Detect which cell encompasses the target text, then output its [X, Y] center coordinate. 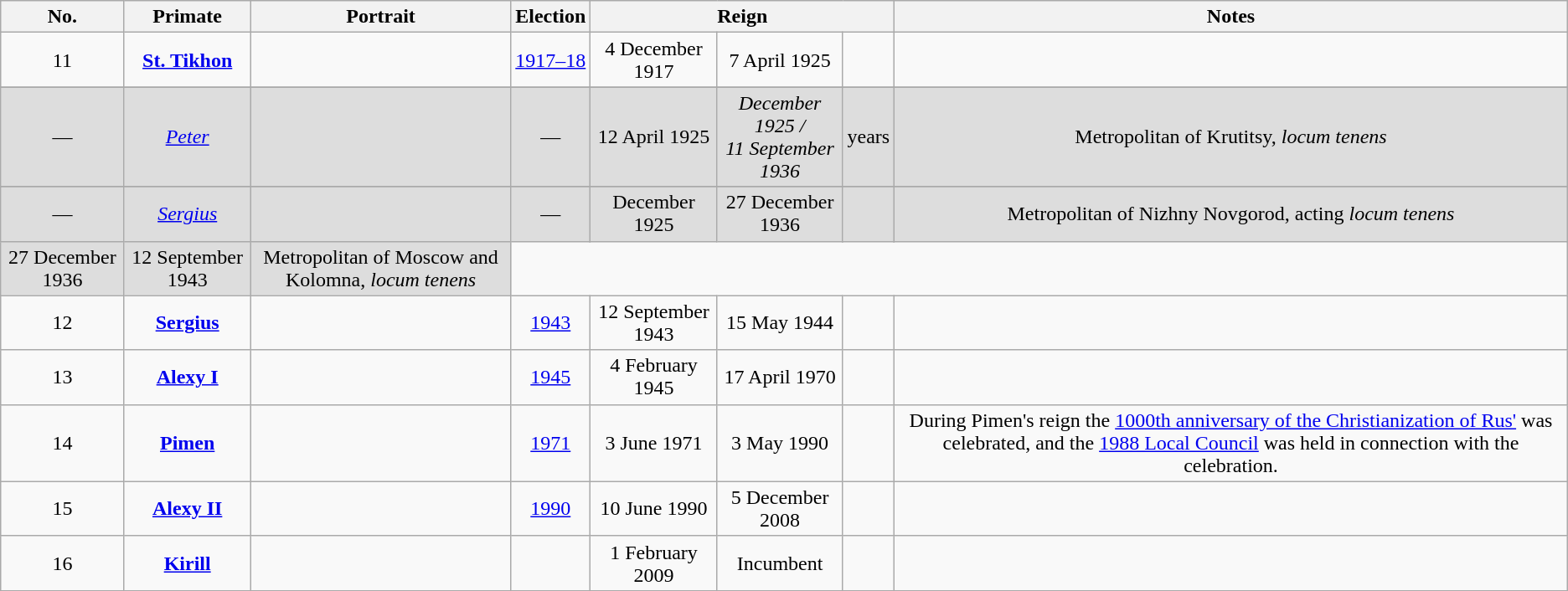
Alexy I [188, 377]
3 May 1990 [780, 443]
3 June 1971 [653, 443]
Metropolitan of Moscow and Kolomna, locum tenens [380, 268]
1917–18 [551, 60]
12 April 1925 [653, 137]
1971 [551, 443]
Peter [188, 137]
December 1925 / 11 September 1936 [780, 137]
Kirill [188, 563]
1943 [551, 323]
12 [62, 323]
1945 [551, 377]
4 February 1945 [653, 377]
7 April 1925 [780, 60]
10 June 1990 [653, 509]
Notes [1231, 17]
Pimen [188, 443]
Reign [742, 17]
4 December 1917 [653, 60]
Metropolitan of Nizhny Novgorod, acting locum tenens [1231, 214]
years [869, 137]
Portrait [380, 17]
14 [62, 443]
15 [62, 509]
Incumbent [780, 563]
1 February 2009 [653, 563]
16 [62, 563]
15 May 1944 [780, 323]
1990 [551, 509]
December 1925 [653, 214]
5 December 2008 [780, 509]
Primate [188, 17]
13 [62, 377]
St. Tikhon [188, 60]
17 April 1970 [780, 377]
Metropolitan of Krutitsy, locum tenens [1231, 137]
11 [62, 60]
No. [62, 17]
Alexy II [188, 509]
Election [551, 17]
